Find where the given text appears and provide that cell's center as (X, Y) coordinate. 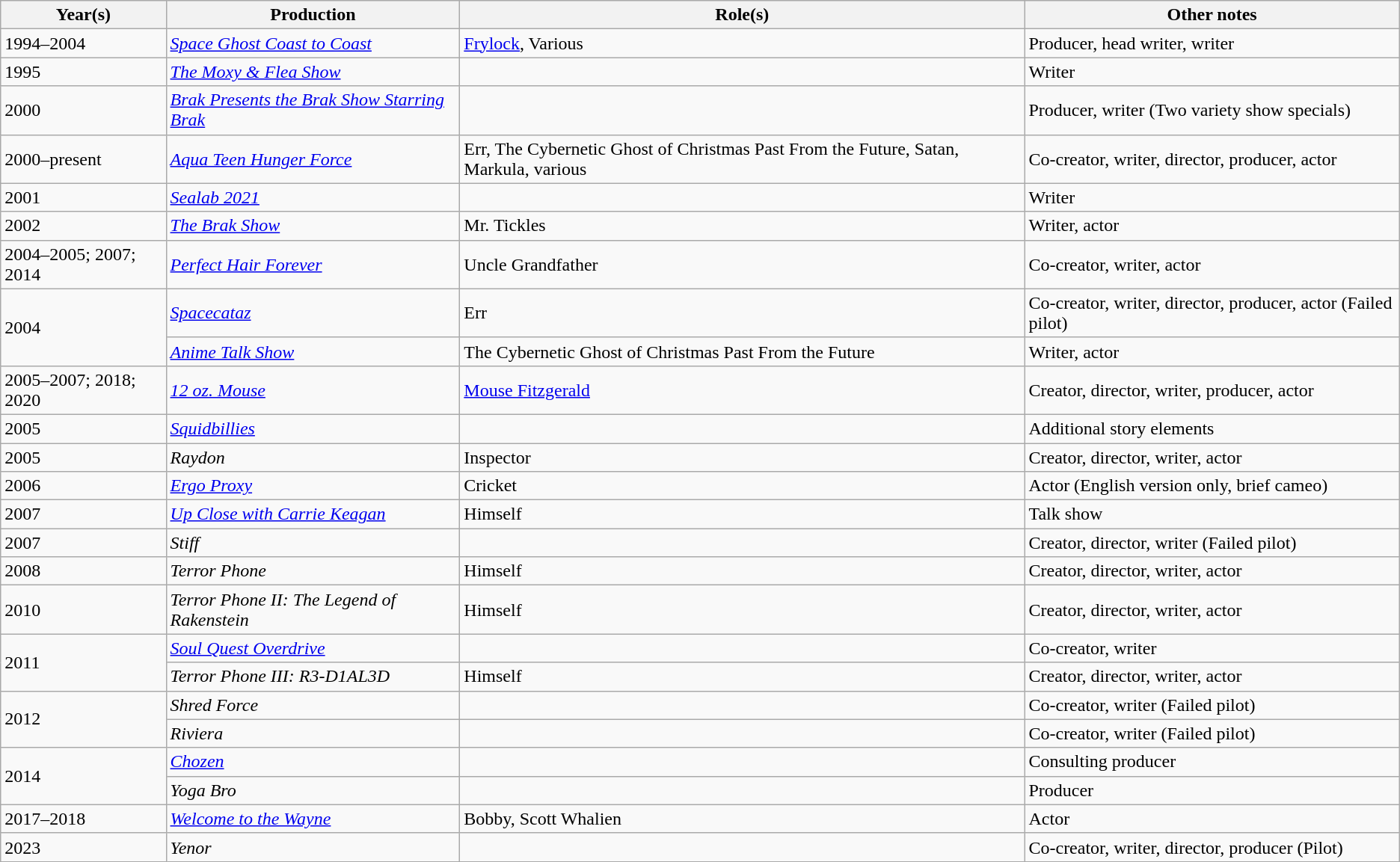
2017–2018 (84, 819)
Producer (1212, 790)
Welcome to the Wayne (313, 819)
Terror Phone III: R3-D1AL3D (313, 677)
12 oz. Mouse (313, 390)
Squidbillies (313, 428)
Other notes (1212, 15)
2006 (84, 486)
Producer, head writer, writer (1212, 43)
Frylock, Various (742, 43)
2004–2005; 2007; 2014 (84, 265)
2004 (84, 327)
Raydon (313, 457)
Co-creator, writer, director, producer, actor (1212, 158)
Aqua Teen Hunger Force (313, 158)
Mr. Tickles (742, 226)
1994–2004 (84, 43)
Err, The Cybernetic Ghost of Christmas Past From the Future, Satan, Markula, various (742, 158)
Talk show (1212, 514)
Shred Force (313, 705)
The Cybernetic Ghost of Christmas Past From the Future (742, 351)
Inspector (742, 457)
2023 (84, 847)
Chozen (313, 762)
Stiff (313, 543)
Spacecataz (313, 313)
Creator, director, writer, producer, actor (1212, 390)
2012 (84, 719)
Cricket (742, 486)
Consulting producer (1212, 762)
Uncle Grandfather (742, 265)
Yenor (313, 847)
2014 (84, 776)
Terror Phone (313, 571)
Yoga Bro (313, 790)
2000–present (84, 158)
Co-creator, writer (1212, 648)
Perfect Hair Forever (313, 265)
2002 (84, 226)
Bobby, Scott Whalien (742, 819)
Actor (1212, 819)
Actor (English version only, brief cameo) (1212, 486)
Soul Quest Overdrive (313, 648)
Err (742, 313)
Anime Talk Show (313, 351)
The Brak Show (313, 226)
2010 (84, 610)
The Moxy & Flea Show (313, 72)
Role(s) (742, 15)
2005–2007; 2018; 2020 (84, 390)
Co-creator, writer, director, producer (Pilot) (1212, 847)
Terror Phone II: The Legend of Rakenstein (313, 610)
2011 (84, 662)
Additional story elements (1212, 428)
Riviera (313, 733)
2000 (84, 111)
Mouse Fitzgerald (742, 390)
Producer, writer (Two variety show specials) (1212, 111)
Brak Presents the Brak Show Starring Brak (313, 111)
Up Close with Carrie Keagan (313, 514)
Year(s) (84, 15)
2001 (84, 197)
Production (313, 15)
2008 (84, 571)
Co-creator, writer, director, producer, actor (Failed pilot) (1212, 313)
Ergo Proxy (313, 486)
Creator, director, writer (Failed pilot) (1212, 543)
Space Ghost Coast to Coast (313, 43)
Co-creator, writer, actor (1212, 265)
1995 (84, 72)
Sealab 2021 (313, 197)
